Locate the cell with the specified text and output its [X, Y] center coordinate. 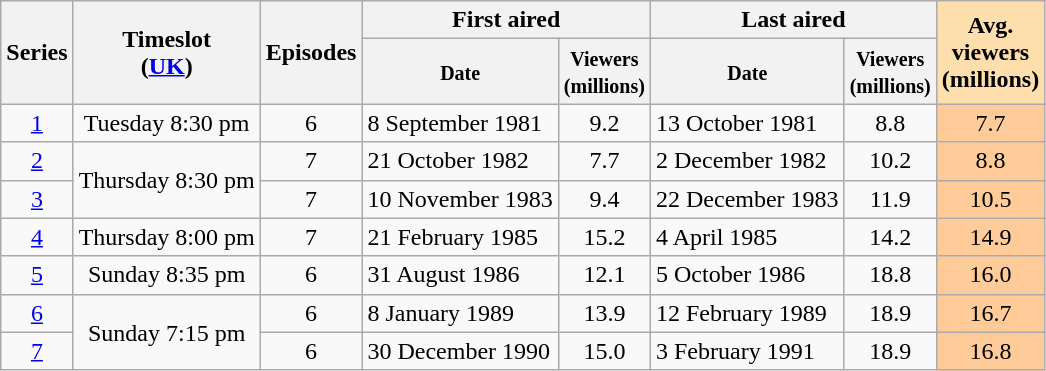
12.1 [604, 275]
18.8 [890, 275]
21 February 1985 [460, 237]
13.9 [604, 313]
16.7 [990, 313]
10.5 [990, 199]
2 [37, 161]
31 August 1986 [460, 275]
15.0 [604, 351]
22 December 1983 [747, 199]
Last aired [793, 20]
First aired [506, 20]
5 October 1986 [747, 275]
21 October 1982 [460, 161]
3 February 1991 [747, 351]
Avg.viewers(millions) [990, 52]
8 January 1989 [460, 313]
Tuesday 8:30 pm [166, 123]
3 [37, 199]
9.4 [604, 199]
Episodes [311, 52]
Sunday 8:35 pm [166, 275]
16.0 [990, 275]
30 December 1990 [460, 351]
Thursday 8:30 pm [166, 180]
10 November 1983 [460, 199]
13 October 1981 [747, 123]
12 February 1989 [747, 313]
15.2 [604, 237]
4 April 1985 [747, 237]
11.9 [890, 199]
14.9 [990, 237]
4 [37, 237]
2 December 1982 [747, 161]
9.2 [604, 123]
14.2 [890, 237]
1 [37, 123]
Sunday 7:15 pm [166, 332]
Timeslot(UK) [166, 52]
5 [37, 275]
Series [37, 52]
10.2 [890, 161]
8 September 1981 [460, 123]
Thursday 8:00 pm [166, 237]
16.8 [990, 351]
